Scan for the cell matching the given text and deliver its (x, y) coordinate at center. 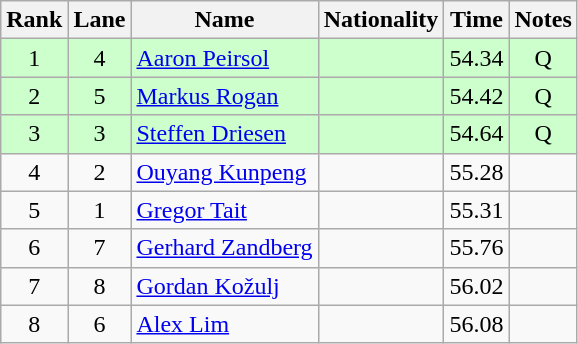
Name (224, 20)
55.28 (476, 172)
56.08 (476, 324)
Nationality (381, 20)
54.64 (476, 134)
Gordan Kožulj (224, 286)
Steffen Driesen (224, 134)
Aaron Peirsol (224, 58)
Lane (100, 20)
56.02 (476, 286)
Rank (34, 20)
Alex Lim (224, 324)
54.42 (476, 96)
Notes (543, 20)
Markus Rogan (224, 96)
Gerhard Zandberg (224, 248)
55.76 (476, 248)
55.31 (476, 210)
Time (476, 20)
Gregor Tait (224, 210)
Ouyang Kunpeng (224, 172)
54.34 (476, 58)
